Determine the (x, y) coordinate at the center of the cell enclosing the given text.  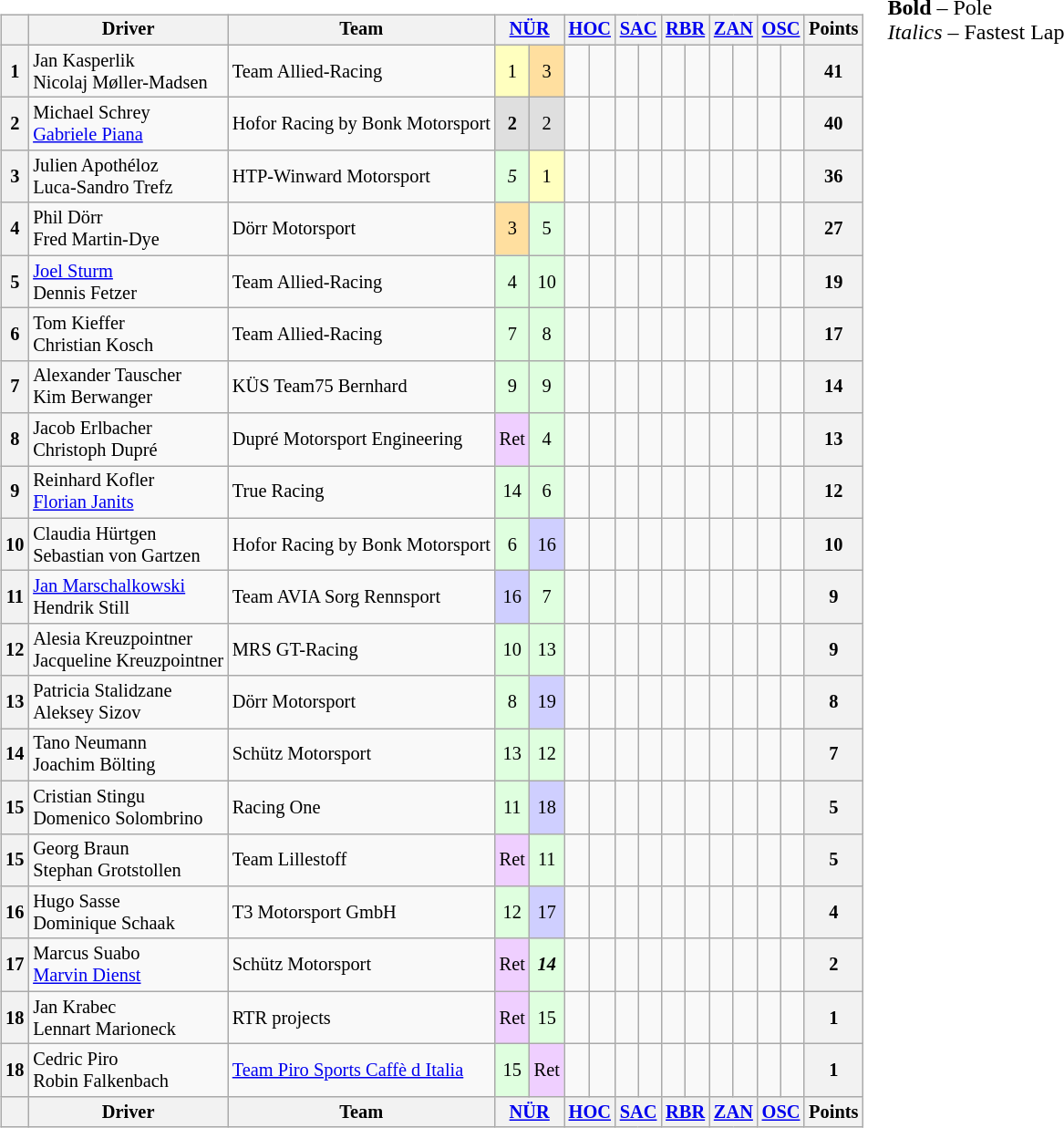
Phil Dörr Fred Martin-Dye (128, 229)
Jan Krabec Lennart Marioneck (128, 1018)
MRS GT-Racing (361, 650)
Team AVIA Sorg Rennsport (361, 597)
Alesia Kreuzpointner Jacqueline Kreuzpointner (128, 650)
Marcus Suabo Marvin Dienst (128, 965)
Jan Marschalkowski Hendrik Still (128, 597)
Tano Neumann Joachim Bölting (128, 755)
T3 Motorsport GmbH (361, 913)
Hugo Sasse Dominique Schaak (128, 913)
Racing One (361, 807)
36 (833, 177)
41 (833, 71)
40 (833, 124)
KÜS Team75 Bernhard (361, 387)
Jacob Erlbacher Christoph Dupré (128, 440)
HTP-Winward Motorsport (361, 177)
27 (833, 229)
Team Piro Sports Caffè d Italia (361, 1071)
RTR projects (361, 1018)
Tom Kieffer Christian Kosch (128, 335)
Cristian Stingu Domenico Solombrino (128, 807)
Dupré Motorsport Engineering (361, 440)
Reinhard Kofler Florian Janits (128, 492)
Jan Kasperlik Nicolaj Møller-Madsen (128, 71)
True Racing (361, 492)
Team Lillestoff (361, 860)
Georg Braun Stephan Grotstollen (128, 860)
Julien Apothéloz Luca-Sandro Trefz (128, 177)
Michael Schrey Gabriele Piana (128, 124)
Joel Sturm Dennis Fetzer (128, 282)
Patricia Stalidzane Aleksey Sizov (128, 702)
Claudia Hürtgen Sebastian von Gartzen (128, 544)
Alexander Tauscher Kim Berwanger (128, 387)
Cedric Piro Robin Falkenbach (128, 1071)
